Determine the (X, Y) coordinate at the center of the cell enclosing the given text.  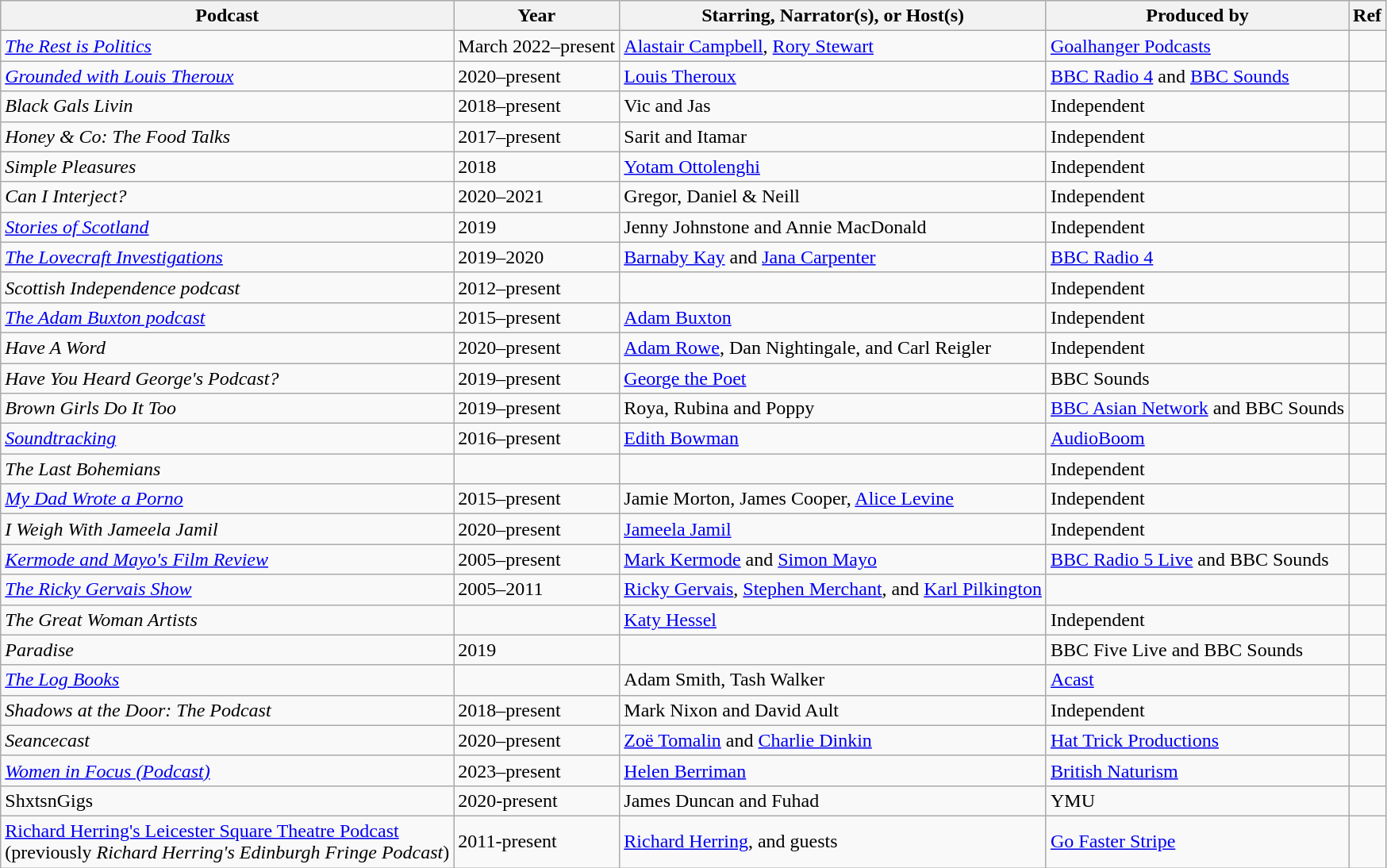
Acast (1197, 680)
Sarit and Itamar (833, 136)
Seancecast (227, 740)
Honey & Co: The Food Talks (227, 136)
March 2022–present (536, 46)
Women in Focus (Podcast) (227, 770)
Can I Interject? (227, 197)
Brown Girls Do It Too (227, 409)
Stories of Scotland (227, 227)
George the Poet (833, 378)
My Dad Wrote a Porno (227, 499)
Simple Pleasures (227, 167)
Louis Theroux (833, 76)
Roya, Rubina and Poppy (833, 409)
The Lovecraft Investigations (227, 257)
2005–present (536, 559)
2020-present (536, 801)
Jamie Morton, James Cooper, Alice Levine (833, 499)
The Rest is Politics (227, 46)
2019–2020 (536, 257)
Jenny Johnstone and Annie MacDonald (833, 227)
Produced by (1197, 16)
YMU (1197, 801)
Podcast (227, 16)
Adam Smith, Tash Walker (833, 680)
Mark Kermode and Simon Mayo (833, 559)
Go Faster Stripe (1197, 841)
2018 (536, 167)
2017–present (536, 136)
AudioBoom (1197, 439)
Scottish Independence podcast (227, 287)
Year (536, 16)
BBC Radio 4 and BBC Sounds (1197, 76)
Gregor, Daniel & Neill (833, 197)
Grounded with Louis Theroux (227, 76)
2005–2011 (536, 590)
Kermode and Mayo's Film Review (227, 559)
Edith Bowman (833, 439)
2012–present (536, 287)
Alastair Campbell, Rory Stewart (833, 46)
Helen Berriman (833, 770)
2023–present (536, 770)
Paradise (227, 650)
Have You Heard George's Podcast? (227, 378)
The Ricky Gervais Show (227, 590)
Ref (1368, 16)
Jameela Jamil (833, 529)
Richard Herring's Leicester Square Theatre Podcast(previously Richard Herring's Edinburgh Fringe Podcast) (227, 841)
Have A Word (227, 348)
Adam Rowe, Dan Nightingale, and Carl Reigler (833, 348)
The Last Bohemians (227, 469)
Vic and Jas (833, 106)
Shadows at the Door: The Podcast (227, 710)
BBC Five Live and BBC Sounds (1197, 650)
ShxtsnGigs (227, 801)
Richard Herring, and guests (833, 841)
BBC Asian Network and BBC Sounds (1197, 409)
The Great Woman Artists (227, 620)
James Duncan and Fuhad (833, 801)
Barnaby Kay and Jana Carpenter (833, 257)
Starring, Narrator(s), or Host(s) (833, 16)
The Log Books (227, 680)
2016–present (536, 439)
Goalhanger Podcasts (1197, 46)
Katy Hessel (833, 620)
I Weigh With Jameela Jamil (227, 529)
BBC Radio 4 (1197, 257)
Adam Buxton (833, 317)
Hat Trick Productions (1197, 740)
Yotam Ottolenghi (833, 167)
Ricky Gervais, Stephen Merchant, and Karl Pilkington (833, 590)
Black Gals Livin (227, 106)
2011-present (536, 841)
Zoë Tomalin and Charlie Dinkin (833, 740)
2020–2021 (536, 197)
The Adam Buxton podcast (227, 317)
BBC Radio 5 Live and BBC Sounds (1197, 559)
BBC Sounds (1197, 378)
British Naturism (1197, 770)
Soundtracking (227, 439)
Mark Nixon and David Ault (833, 710)
